Provide the (X, Y) coordinate of the cell's center where the given text is located.  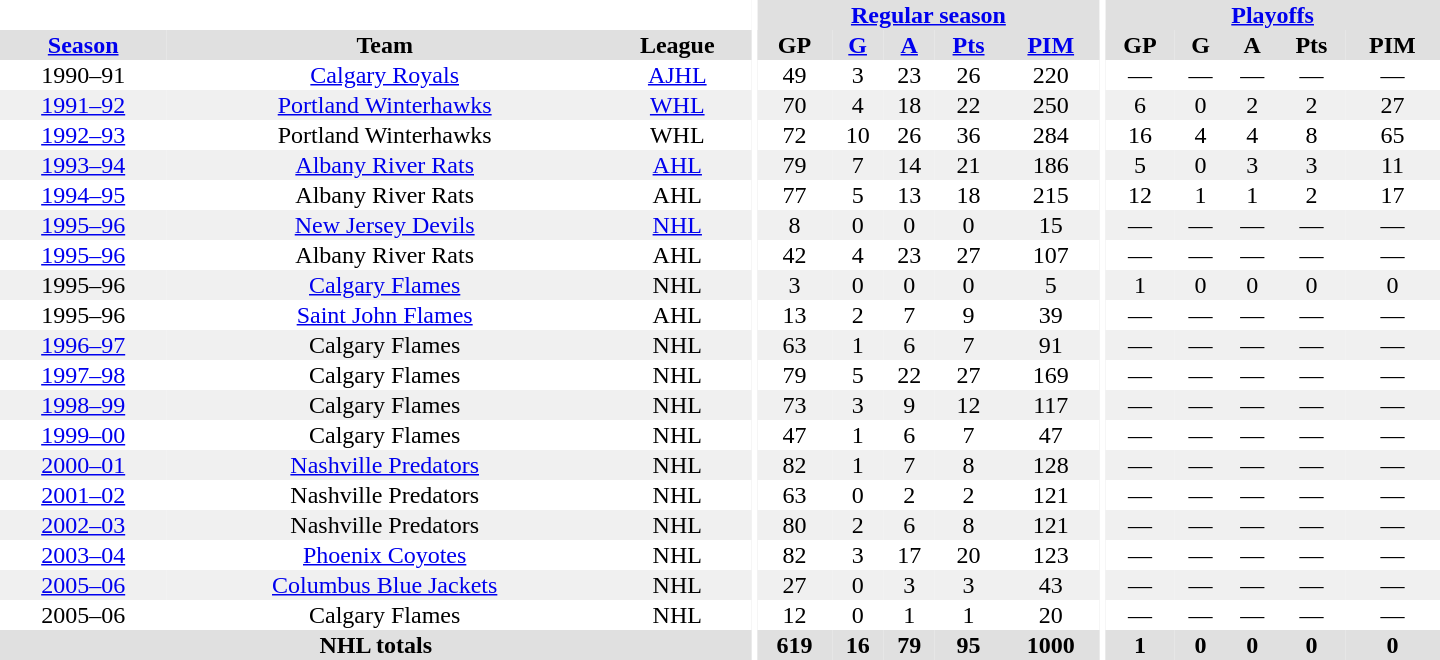
Phoenix Coyotes (384, 555)
1000 (1051, 645)
70 (794, 105)
95 (968, 645)
11 (1392, 165)
39 (1051, 315)
215 (1051, 195)
1993–94 (83, 165)
169 (1051, 375)
284 (1051, 135)
43 (1051, 585)
220 (1051, 75)
250 (1051, 105)
80 (794, 525)
107 (1051, 255)
Columbus Blue Jackets (384, 585)
AJHL (678, 75)
1994–95 (83, 195)
2002–03 (83, 525)
1990–91 (83, 75)
1991–92 (83, 105)
NHL totals (376, 645)
1998–99 (83, 405)
123 (1051, 555)
128 (1051, 465)
1997–98 (83, 375)
Regular season (928, 15)
65 (1392, 135)
14 (909, 165)
77 (794, 195)
Team (384, 45)
72 (794, 135)
117 (1051, 405)
New Jersey Devils (384, 225)
36 (968, 135)
1996–97 (83, 345)
186 (1051, 165)
Saint John Flames (384, 315)
Season (83, 45)
49 (794, 75)
91 (1051, 345)
21 (968, 165)
2000–01 (83, 465)
15 (1051, 225)
10 (858, 135)
Calgary Royals (384, 75)
2001–02 (83, 495)
1992–93 (83, 135)
2003–04 (83, 555)
League (678, 45)
619 (794, 645)
42 (794, 255)
1999–00 (83, 435)
73 (794, 405)
Playoffs (1272, 15)
